Capture the cell that displays the provided text and extract its (X, Y) central coordinate. 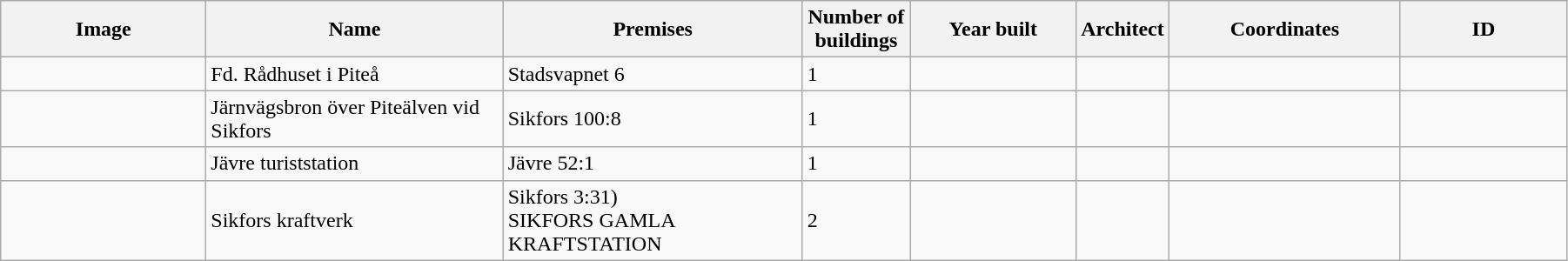
Fd. Rådhuset i Piteå (355, 74)
ID (1483, 30)
Järnvägsbron över Piteälven vid Sikfors (355, 118)
Year built (994, 30)
Jävre turiststation (355, 164)
Stadsvapnet 6 (653, 74)
Name (355, 30)
Jävre 52:1 (653, 164)
Architect (1122, 30)
Number ofbuildings (856, 30)
Sikfors 3:31)SIKFORS GAMLA KRAFTSTATION (653, 220)
2 (856, 220)
Sikfors kraftverk (355, 220)
Sikfors 100:8 (653, 118)
Premises (653, 30)
Coordinates (1284, 30)
Image (104, 30)
